Identify which cell holds the provided text, then report its [X, Y] central coordinate. 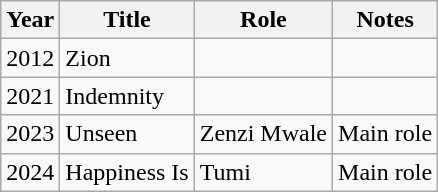
Unseen [127, 134]
Role [263, 20]
Indemnity [127, 96]
2024 [30, 172]
2012 [30, 58]
Title [127, 20]
Notes [386, 20]
Zenzi Mwale [263, 134]
Happiness Is [127, 172]
2023 [30, 134]
Zion [127, 58]
Tumi [263, 172]
2021 [30, 96]
Year [30, 20]
